For the text-containing cell, return its midpoint in [x, y] coordinate format. 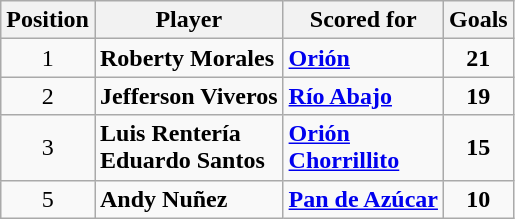
Scored for [363, 20]
Goals [478, 20]
19 [478, 96]
Position [48, 20]
Andy Nuñez [188, 199]
Río Abajo [363, 96]
21 [478, 58]
5 [48, 199]
OriónChorrillito [363, 148]
10 [478, 199]
Player [188, 20]
15 [478, 148]
Orión [363, 58]
1 [48, 58]
Jefferson Viveros [188, 96]
Roberty Morales [188, 58]
2 [48, 96]
Pan de Azúcar [363, 199]
3 [48, 148]
Luis Rentería Eduardo Santos [188, 148]
